Provide the [x, y] coordinate of the cell's center where the given text is located.  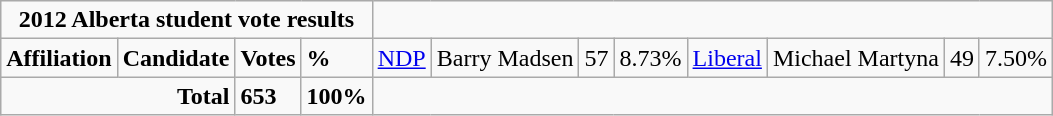
7.50% [1016, 58]
Michael Martyna [856, 58]
Total [118, 96]
57 [596, 58]
NDP [402, 58]
100% [336, 96]
Liberal [727, 58]
Affiliation [59, 58]
Barry Madsen [505, 58]
2012 Alberta student vote results [186, 20]
Votes [268, 58]
49 [962, 58]
% [336, 58]
8.73% [650, 58]
Candidate [176, 58]
653 [268, 96]
